Identify which cell holds the provided text, then report its [X, Y] central coordinate. 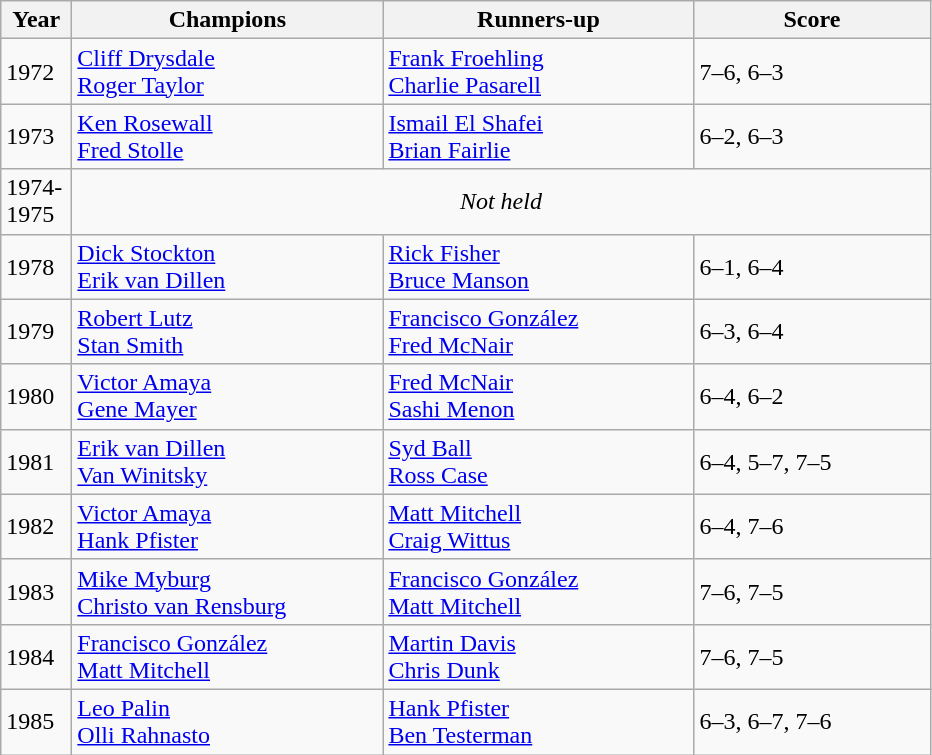
1980 [36, 396]
Runners-up [538, 20]
1979 [36, 332]
Fred McNair Sashi Menon [538, 396]
Rick Fisher Bruce Manson [538, 266]
1978 [36, 266]
7–6, 6–3 [812, 72]
Hank Pfister Ben Testerman [538, 722]
6–4, 5–7, 7–5 [812, 462]
Ken Rosewall Fred Stolle [228, 136]
Martin Davis Chris Dunk [538, 656]
1984 [36, 656]
6–3, 6–4 [812, 332]
Year [36, 20]
6–3, 6–7, 7–6 [812, 722]
6–4, 7–6 [812, 526]
1981 [36, 462]
Victor Amaya Hank Pfister [228, 526]
Mike Myburg Christo van Rensburg [228, 592]
Champions [228, 20]
6–2, 6–3 [812, 136]
1983 [36, 592]
Erik van Dillen Van Winitsky [228, 462]
Robert Lutz Stan Smith [228, 332]
6–1, 6–4 [812, 266]
Syd Ball Ross Case [538, 462]
1972 [36, 72]
Victor Amaya Gene Mayer [228, 396]
Score [812, 20]
6–4, 6–2 [812, 396]
Frank Froehling Charlie Pasarell [538, 72]
1973 [36, 136]
Leo Palin Olli Rahnasto [228, 722]
Francisco González Fred McNair [538, 332]
1985 [36, 722]
Matt Mitchell Craig Wittus [538, 526]
Dick Stockton Erik van Dillen [228, 266]
1974-1975 [36, 202]
Not held [501, 202]
1982 [36, 526]
Ismail El Shafei Brian Fairlie [538, 136]
Cliff Drysdale Roger Taylor [228, 72]
